Search for the cell housing the specified text and yield its (X, Y) center coordinate. 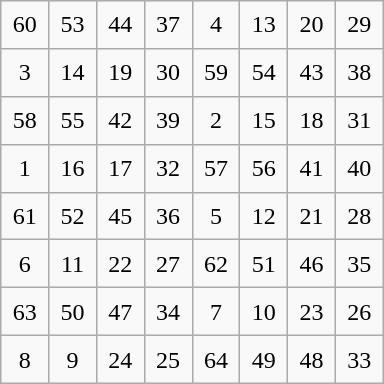
15 (264, 120)
39 (168, 120)
18 (312, 120)
36 (168, 216)
33 (359, 359)
55 (73, 120)
29 (359, 25)
57 (216, 168)
21 (312, 216)
45 (120, 216)
2 (216, 120)
48 (312, 359)
43 (312, 73)
54 (264, 73)
23 (312, 312)
1 (25, 168)
44 (120, 25)
25 (168, 359)
8 (25, 359)
14 (73, 73)
52 (73, 216)
20 (312, 25)
37 (168, 25)
22 (120, 264)
12 (264, 216)
16 (73, 168)
19 (120, 73)
17 (120, 168)
34 (168, 312)
60 (25, 25)
51 (264, 264)
59 (216, 73)
28 (359, 216)
13 (264, 25)
61 (25, 216)
42 (120, 120)
58 (25, 120)
31 (359, 120)
41 (312, 168)
40 (359, 168)
50 (73, 312)
30 (168, 73)
46 (312, 264)
35 (359, 264)
9 (73, 359)
6 (25, 264)
63 (25, 312)
32 (168, 168)
26 (359, 312)
3 (25, 73)
4 (216, 25)
7 (216, 312)
53 (73, 25)
62 (216, 264)
24 (120, 359)
5 (216, 216)
49 (264, 359)
38 (359, 73)
27 (168, 264)
56 (264, 168)
47 (120, 312)
11 (73, 264)
10 (264, 312)
64 (216, 359)
